Find where the given text appears and provide that cell's center as (X, Y) coordinate. 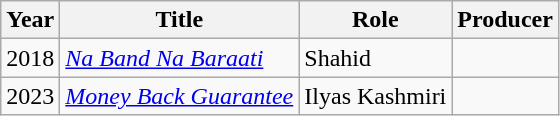
2018 (30, 58)
Role (376, 20)
Title (180, 20)
Shahid (376, 58)
Money Back Guarantee (180, 96)
Ilyas Kashmiri (376, 96)
Na Band Na Baraati (180, 58)
Year (30, 20)
Producer (506, 20)
2023 (30, 96)
